Capture the cell that displays the provided text and extract its [x, y] central coordinate. 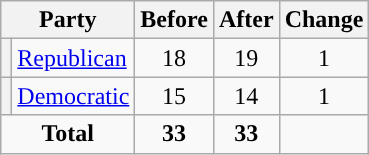
18 [174, 58]
Before [174, 20]
15 [174, 96]
After [246, 20]
Change [324, 20]
Total [68, 134]
Party [68, 20]
19 [246, 58]
Republican [74, 58]
14 [246, 96]
Democratic [74, 96]
